Determine the [X, Y] coordinate at the center of the cell enclosing the given text.  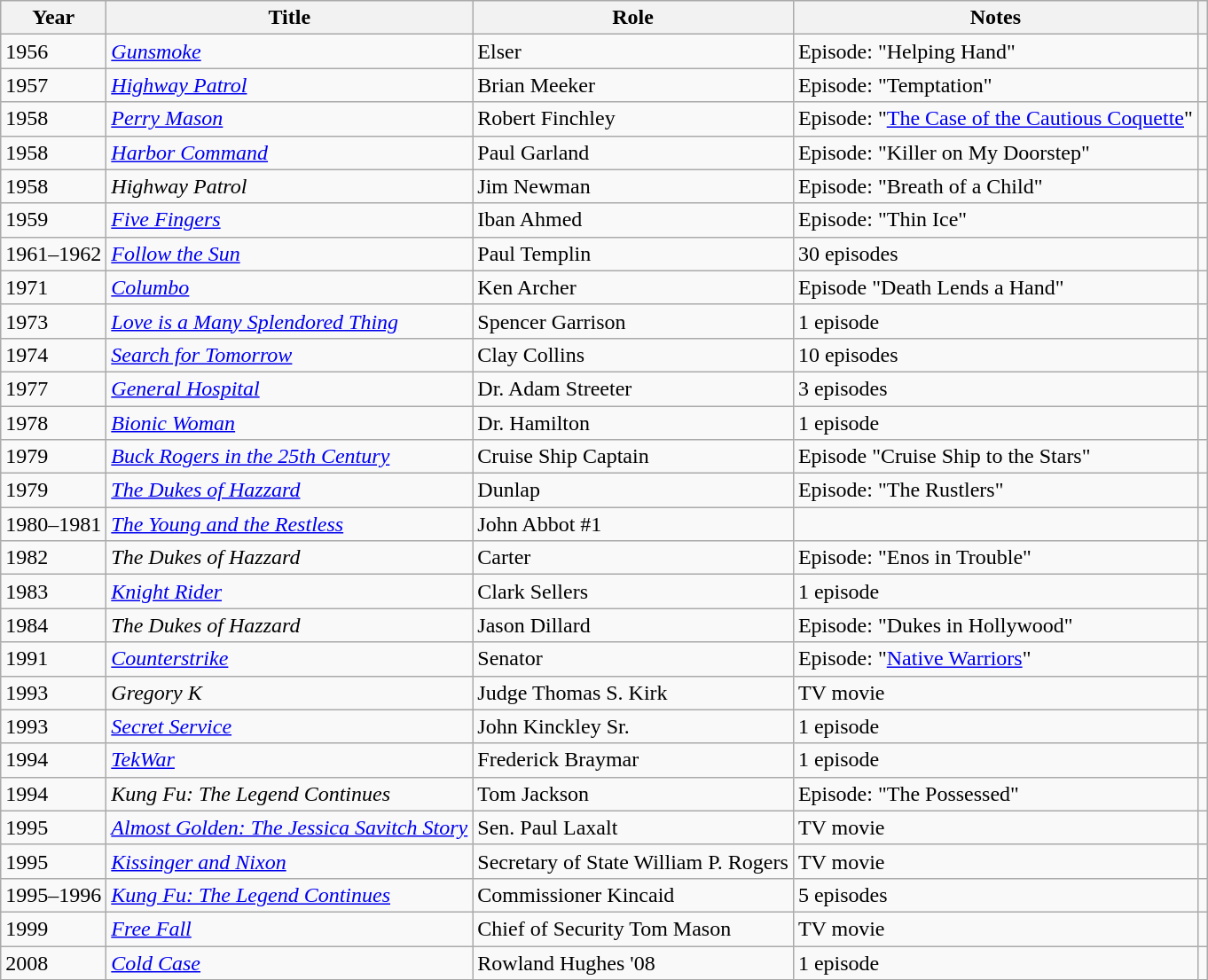
1973 [53, 321]
Year [53, 18]
Iban Ahmed [633, 220]
John Abbot #1 [633, 524]
Rowland Hughes '08 [633, 962]
Chief of Security Tom Mason [633, 929]
Title [289, 18]
Ken Archer [633, 287]
1957 [53, 85]
Spencer Garrison [633, 321]
Senator [633, 659]
1977 [53, 388]
1984 [53, 625]
Search for Tomorrow [289, 355]
Episode: "Thin Ice" [995, 220]
Jason Dillard [633, 625]
Dunlap [633, 490]
1959 [53, 220]
Episode: "Dukes in Hollywood" [995, 625]
Carter [633, 558]
Cold Case [289, 962]
Episode: "Temptation" [995, 85]
1982 [53, 558]
Episode: "Breath of a Child" [995, 186]
Jim Newman [633, 186]
Elser [633, 51]
Secretary of State William P. Rogers [633, 861]
General Hospital [289, 388]
1978 [53, 423]
Kissinger and Nixon [289, 861]
Clark Sellers [633, 592]
Five Fingers [289, 220]
Knight Rider [289, 592]
1961–1962 [53, 254]
Gregory K [289, 693]
Harbor Command [289, 153]
Role [633, 18]
1995–1996 [53, 895]
Cruise Ship Captain [633, 457]
30 episodes [995, 254]
Brian Meeker [633, 85]
5 episodes [995, 895]
Clay Collins [633, 355]
Gunsmoke [289, 51]
1980–1981 [53, 524]
TekWar [289, 760]
Frederick Braymar [633, 760]
Tom Jackson [633, 794]
Sen. Paul Laxalt [633, 827]
Love is a Many Splendored Thing [289, 321]
Episode: "The Possessed" [995, 794]
Episode: "The Rustlers" [995, 490]
1974 [53, 355]
The Young and the Restless [289, 524]
Dr. Hamilton [633, 423]
Episode: "The Case of the Cautious Coquette" [995, 119]
3 episodes [995, 388]
1991 [53, 659]
Notes [995, 18]
Episode: "Helping Hand" [995, 51]
10 episodes [995, 355]
Almost Golden: The Jessica Savitch Story [289, 827]
1999 [53, 929]
1983 [53, 592]
Columbo [289, 287]
Paul Garland [633, 153]
1956 [53, 51]
Perry Mason [289, 119]
Episode: "Native Warriors" [995, 659]
Follow the Sun [289, 254]
Secret Service [289, 726]
Robert Finchley [633, 119]
John Kinckley Sr. [633, 726]
Episode: "Enos in Trouble" [995, 558]
2008 [53, 962]
Judge Thomas S. Kirk [633, 693]
Buck Rogers in the 25th Century [289, 457]
Dr. Adam Streeter [633, 388]
Paul Templin [633, 254]
Free Fall [289, 929]
Counterstrike [289, 659]
Bionic Woman [289, 423]
Episode "Cruise Ship to the Stars" [995, 457]
Episode "Death Lends a Hand" [995, 287]
Episode: "Killer on My Doorstep" [995, 153]
1971 [53, 287]
Commissioner Kincaid [633, 895]
